Return (x, y) of the center of cell containing provided text 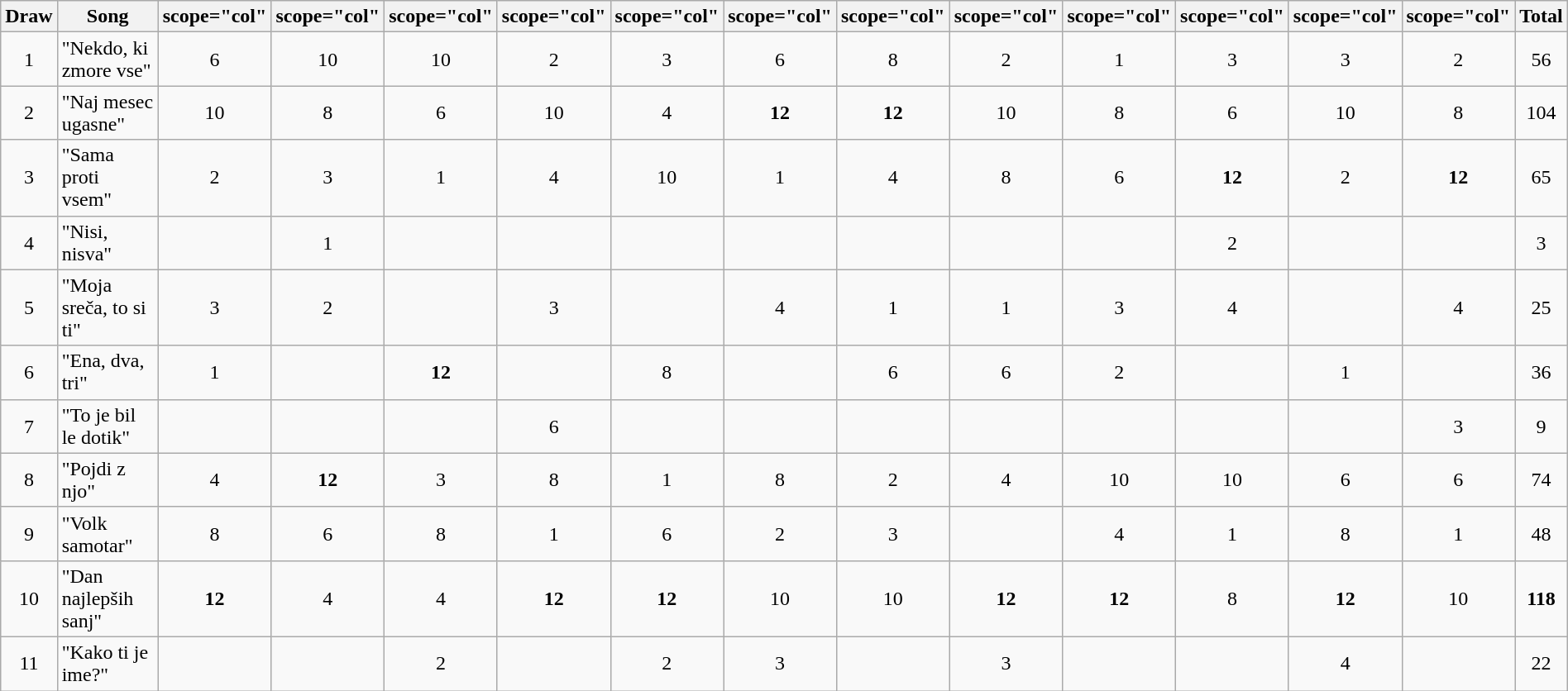
36 (1542, 372)
"Kako ti je ime?" (108, 663)
5 (29, 307)
25 (1542, 307)
65 (1542, 178)
104 (1542, 112)
Total (1542, 17)
7 (29, 427)
"Moja sreča, to si ti" (108, 307)
48 (1542, 534)
74 (1542, 479)
118 (1542, 598)
"To je bil le dotik" (108, 427)
22 (1542, 663)
"Nekdo, ki zmore vse" (108, 60)
"Naj mesec ugasne" (108, 112)
"Nisi, nisva" (108, 243)
"Ena, dva, tri" (108, 372)
11 (29, 663)
"Sama proti vsem" (108, 178)
"Pojdi z njo" (108, 479)
"Volk samotar" (108, 534)
Draw (29, 17)
56 (1542, 60)
"Dan najlepših sanj" (108, 598)
Song (108, 17)
